Pinpoint the cell where the given text exists, returning its (X, Y) midpoint coordinate. 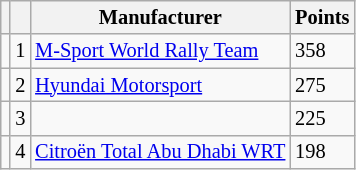
358 (322, 51)
198 (322, 152)
3 (20, 118)
Citroën Total Abu Dhabi WRT (160, 152)
Points (322, 17)
275 (322, 85)
4 (20, 152)
225 (322, 118)
2 (20, 85)
Manufacturer (160, 17)
Hyundai Motorsport (160, 85)
M-Sport World Rally Team (160, 51)
1 (20, 51)
